Scan for the cell matching the given text and deliver its (X, Y) coordinate at center. 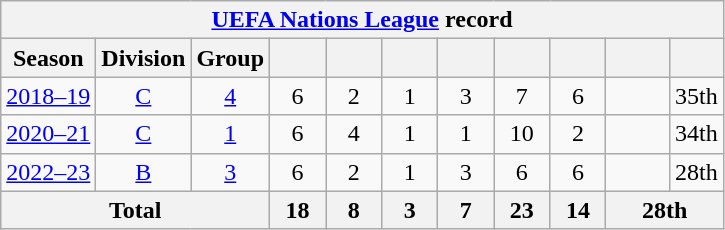
2018–19 (48, 96)
Season (48, 58)
14 (578, 210)
Group (230, 58)
8 (354, 210)
18 (298, 210)
23 (522, 210)
2020–21 (48, 134)
34th (696, 134)
Total (136, 210)
B (144, 172)
10 (522, 134)
2022–23 (48, 172)
Division (144, 58)
UEFA Nations League record (362, 20)
35th (696, 96)
